Search for the cell housing the specified text and yield its [x, y] center coordinate. 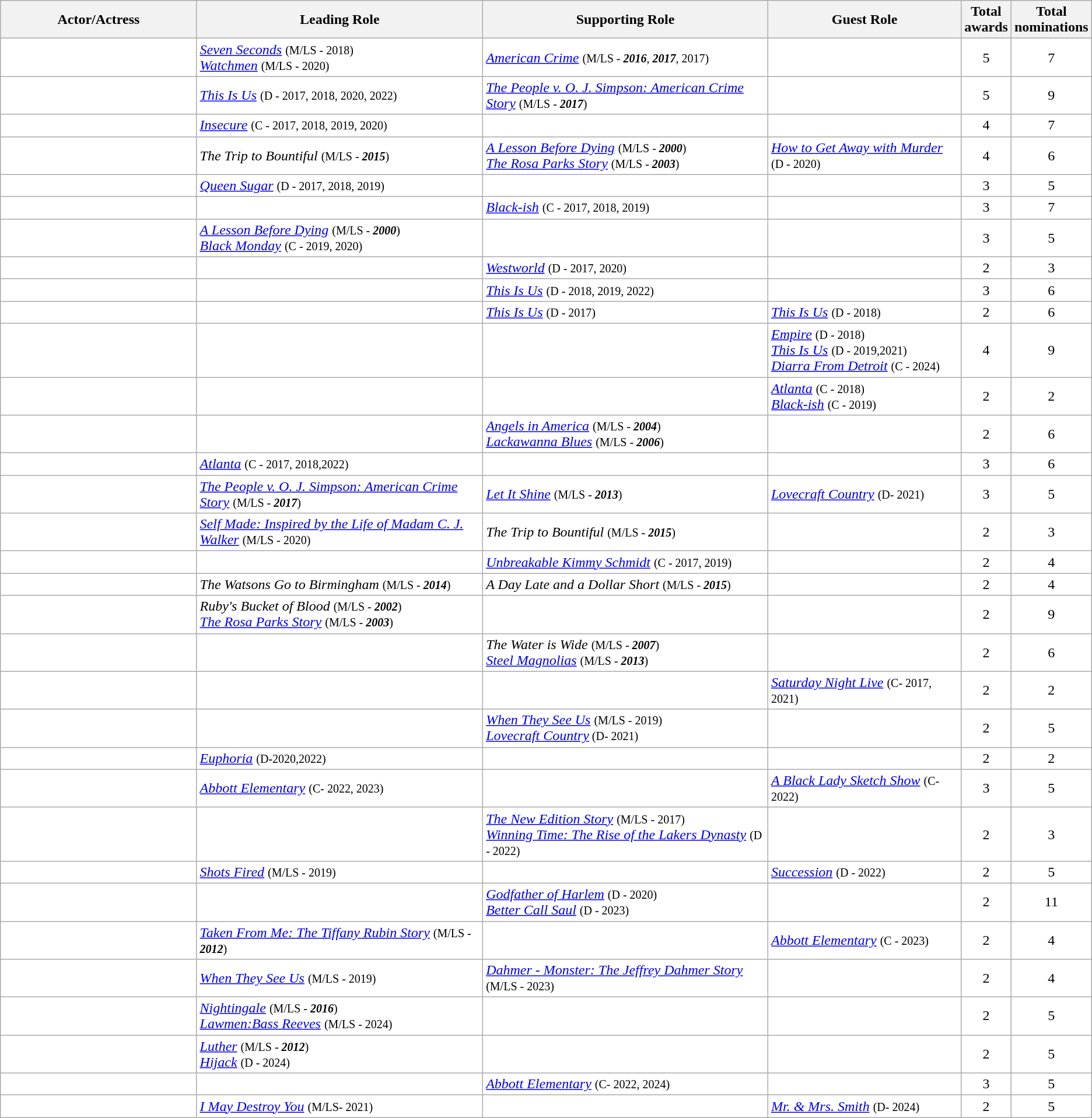
A Lesson Before Dying (M/LS - 2000)Black Monday (C - 2019, 2020) [339, 238]
Abbott Elementary (C- 2022, 2024) [625, 1084]
Taken From Me: The Tiffany Rubin Story (M/LS - 2012) [339, 940]
Seven Seconds (M/LS - 2018)Watchmen (M/LS - 2020) [339, 57]
Luther (M/LS - 2012)Hijack (D - 2024) [339, 1054]
Let It Shine (M/LS - 2013) [625, 495]
Euphoria (D-2020,2022) [339, 758]
How to Get Away with Murder (D - 2020) [864, 155]
Abbott Elementary (C- 2022, 2023) [339, 788]
A Black Lady Sketch Show (C- 2022) [864, 788]
Actor/Actress [99, 20]
I May Destroy You (M/LS- 2021) [339, 1106]
Saturday Night Live (C- 2017, 2021) [864, 691]
Leading Role [339, 20]
Abbott Elementary (C - 2023) [864, 940]
Succession (D - 2022) [864, 872]
This Is Us (D - 2017) [625, 312]
Shots Fired (M/LS - 2019) [339, 872]
Guest Role [864, 20]
Self Made: Inspired by the Life of Madam C. J. Walker (M/LS - 2020) [339, 532]
Empire (D - 2018)This Is Us (D - 2019,2021)Diarra From Detroit (C - 2024) [864, 350]
Insecure (C - 2017, 2018, 2019, 2020) [339, 125]
The New Edition Story (M/LS - 2017)Winning Time: The Rise of the Lakers Dynasty (D - 2022) [625, 834]
American Crime (M/LS - 2016, 2017, 2017) [625, 57]
Ruby's Bucket of Blood (M/LS - 2002)The Rosa Parks Story (M/LS - 2003) [339, 615]
When They See Us (M/LS - 2019)Lovecraft Country (D- 2021) [625, 728]
Godfather of Harlem (D - 2020)Better Call Saul (D - 2023) [625, 902]
Unbreakable Kimmy Schmidt (C - 2017, 2019) [625, 562]
Mr. & Mrs. Smith (D- 2024) [864, 1106]
A Lesson Before Dying (M/LS - 2000)The Rosa Parks Story (M/LS - 2003) [625, 155]
Lovecraft Country (D- 2021) [864, 495]
A Day Late and a Dollar Short (M/LS - 2015) [625, 584]
Total awards [986, 20]
This Is Us (D - 2017, 2018, 2020, 2022) [339, 96]
Supporting Role [625, 20]
Nightingale (M/LS - 2016)Lawmen:Bass Reeves (M/LS - 2024) [339, 1016]
The Watsons Go to Birmingham (M/LS - 2014) [339, 584]
Westworld (D - 2017, 2020) [625, 268]
Angels in America (M/LS - 2004)Lackawanna Blues (M/LS - 2006) [625, 434]
11 [1051, 902]
Total nominations [1051, 20]
Dahmer - Monster: The Jeffrey Dahmer Story (M/LS - 2023) [625, 979]
This Is Us (D - 2018, 2019, 2022) [625, 290]
Atlanta (C - 2017, 2018,2022) [339, 464]
The Water is Wide (M/LS - 2007)Steel Magnolias (M/LS - 2013) [625, 652]
Atlanta (C - 2018)Black-ish (C - 2019) [864, 395]
Black-ish (C - 2017, 2018, 2019) [625, 208]
Queen Sugar (D - 2017, 2018, 2019) [339, 185]
When They See Us (M/LS - 2019) [339, 979]
This Is Us (D - 2018) [864, 312]
